Identify which cell holds the provided text, then report its [x, y] central coordinate. 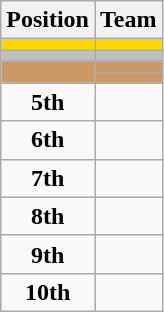
8th [48, 216]
Position [48, 20]
5th [48, 102]
Team [128, 20]
9th [48, 254]
6th [48, 140]
7th [48, 178]
10th [48, 292]
